Locate the cell with the specified text and output its (X, Y) center coordinate. 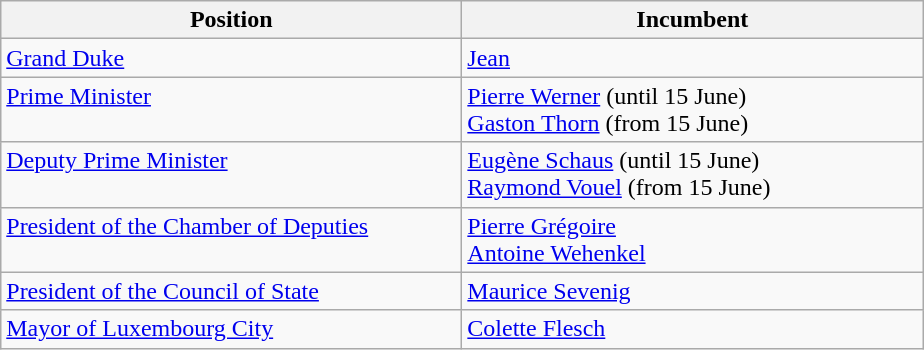
President of the Chamber of Deputies (232, 240)
President of the Council of State (232, 291)
Deputy Prime Minister (232, 174)
Position (232, 20)
Colette Flesch (692, 329)
Jean (692, 58)
Eugène Schaus (until 15 June) Raymond Vouel (from 15 June) (692, 174)
Pierre Grégoire Antoine Wehenkel (692, 240)
Maurice Sevenig (692, 291)
Pierre Werner (until 15 June) Gaston Thorn (from 15 June) (692, 110)
Prime Minister (232, 110)
Mayor of Luxembourg City (232, 329)
Incumbent (692, 20)
Grand Duke (232, 58)
